Extract the [x, y] coordinate from the center of the cell holding the provided text.  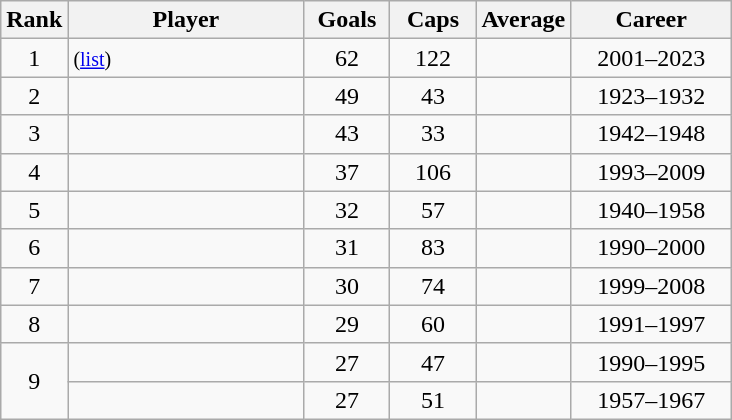
(list) [186, 58]
122 [433, 58]
60 [433, 324]
49 [347, 96]
1999–2008 [652, 286]
8 [34, 324]
1942–1948 [652, 134]
3 [34, 134]
33 [433, 134]
74 [433, 286]
Goals [347, 20]
Caps [433, 20]
57 [433, 210]
5 [34, 210]
Average [524, 20]
4 [34, 172]
83 [433, 248]
32 [347, 210]
1 [34, 58]
1991–1997 [652, 324]
Rank [34, 20]
Career [652, 20]
106 [433, 172]
47 [433, 362]
7 [34, 286]
2001–2023 [652, 58]
62 [347, 58]
1990–2000 [652, 248]
1957–1967 [652, 400]
6 [34, 248]
37 [347, 172]
51 [433, 400]
1993–2009 [652, 172]
31 [347, 248]
1940–1958 [652, 210]
2 [34, 96]
1923–1932 [652, 96]
Player [186, 20]
30 [347, 286]
9 [34, 381]
1990–1995 [652, 362]
29 [347, 324]
